Identify which cell holds the provided text, then report its [x, y] central coordinate. 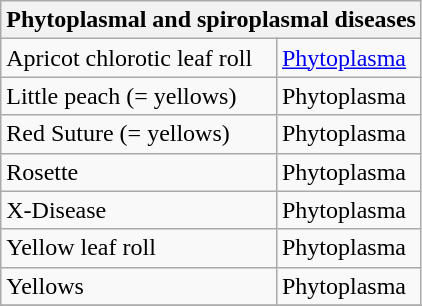
Yellow leaf roll [139, 248]
Little peach (= yellows) [139, 96]
Red Suture (= yellows) [139, 134]
Rosette [139, 172]
X-Disease [139, 210]
Apricot chlorotic leaf roll [139, 58]
Yellows [139, 286]
Phytoplasmal and spiroplasmal diseases [212, 20]
